Return (x, y) of the center of cell containing provided text 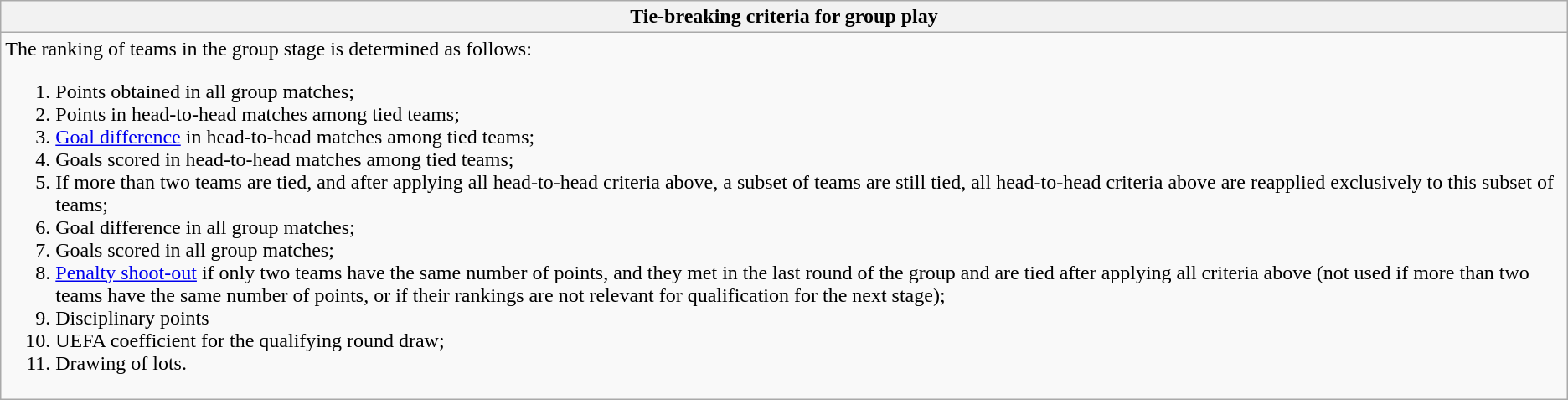
Tie-breaking criteria for group play (784, 17)
